Search for the cell housing the specified text and yield its (x, y) center coordinate. 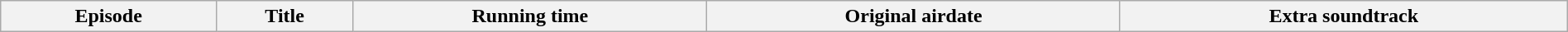
Title (284, 16)
Original airdate (913, 16)
Running time (530, 16)
Episode (109, 16)
Extra soundtrack (1343, 16)
